Detect which cell encompasses the target text, then output its [x, y] center coordinate. 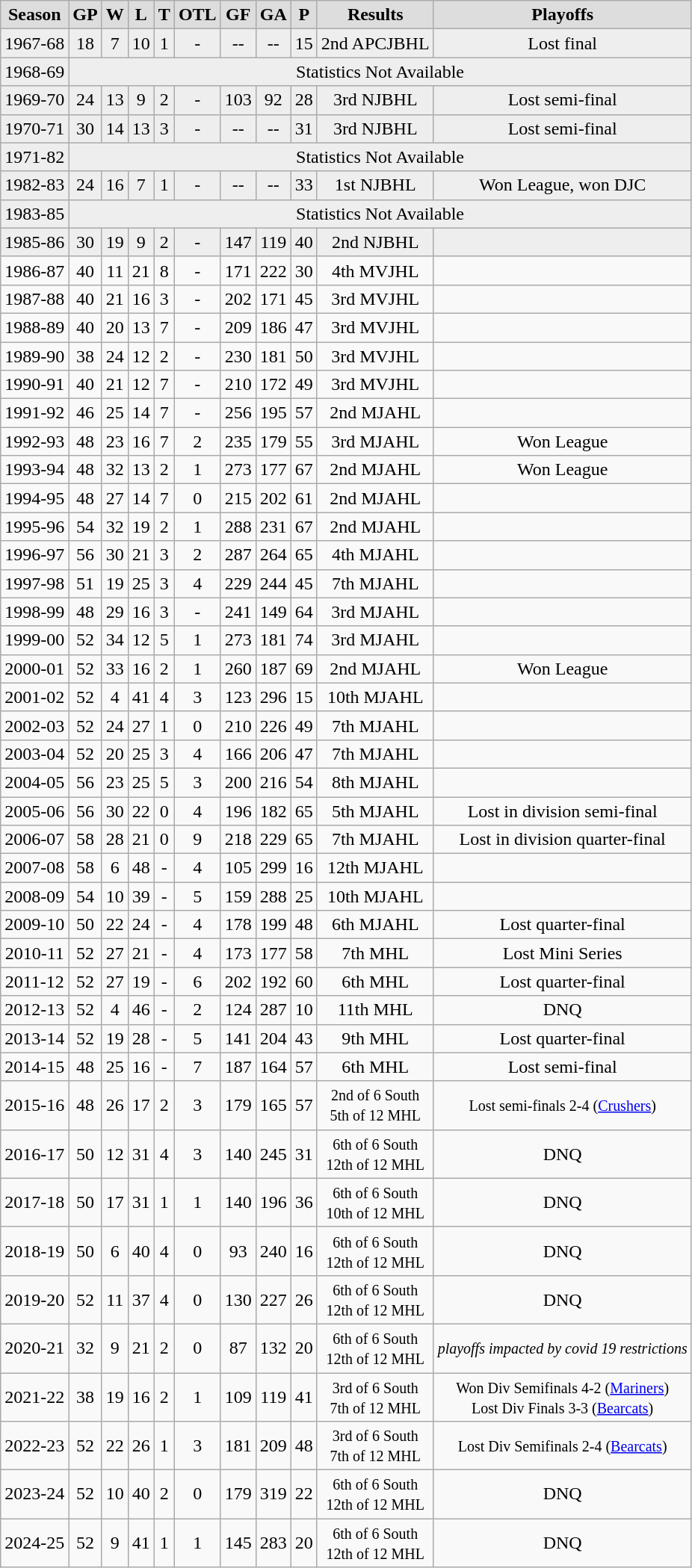
12th MJAHL [375, 868]
8 [164, 270]
W [115, 15]
2021-22 [34, 1397]
1990-91 [34, 385]
124 [238, 1010]
260 [238, 669]
2011-12 [34, 982]
Lost semi-finals 2-4 (Crushers) [562, 1106]
226 [274, 725]
1st NJBHL [375, 185]
1987-88 [34, 299]
103 [238, 100]
2019-20 [34, 1300]
159 [238, 896]
Lost in division quarter-final [562, 840]
165 [274, 1106]
Lost in division semi-final [562, 811]
1989-90 [34, 356]
218 [238, 840]
6th MJAHL [375, 925]
200 [238, 782]
173 [238, 953]
145 [238, 1543]
2020-21 [34, 1348]
319 [274, 1494]
43 [303, 1038]
93 [238, 1251]
235 [238, 441]
55 [303, 441]
GP [85, 15]
1988-89 [34, 327]
39 [140, 896]
61 [303, 498]
296 [274, 697]
GA [274, 15]
166 [238, 754]
299 [274, 868]
264 [274, 555]
51 [85, 583]
1969-70 [34, 100]
P [303, 15]
2023-24 [34, 1494]
34 [115, 640]
6th of 6 South10th of 12 MHL [375, 1203]
2004-05 [34, 782]
1991-92 [34, 413]
11th MHL [375, 1010]
1996-97 [34, 555]
8th MJAHL [375, 782]
230 [238, 356]
2nd APCJBHL [375, 43]
60 [303, 982]
Playoffs [562, 15]
1999-00 [34, 640]
4th MVJHL [375, 270]
2001-02 [34, 697]
204 [274, 1038]
Season [34, 15]
222 [274, 270]
123 [238, 697]
2016-17 [34, 1153]
132 [274, 1348]
OTL [197, 15]
69 [303, 669]
Results [375, 15]
playoffs impacted by covid 19 restrictions [562, 1348]
182 [274, 811]
L [140, 15]
1970-71 [34, 128]
1971-82 [34, 157]
147 [238, 242]
2022-23 [34, 1446]
1986-87 [34, 270]
Lost Div Semifinals 2-4 (Bearcats) [562, 1446]
206 [274, 754]
149 [274, 612]
4th MJAHL [375, 555]
37 [140, 1300]
2017-18 [34, 1203]
216 [274, 782]
240 [274, 1251]
T [164, 15]
2003-04 [34, 754]
7th MHL [375, 953]
18 [85, 43]
283 [274, 1543]
1993-94 [34, 470]
1967-68 [34, 43]
105 [238, 868]
2000-01 [34, 669]
1985-86 [34, 242]
141 [238, 1038]
2014-15 [34, 1067]
164 [274, 1067]
64 [303, 612]
5th MJAHL [375, 811]
231 [274, 527]
2018-19 [34, 1251]
1982-83 [34, 185]
192 [274, 982]
1998-99 [34, 612]
Won Div Semifinals 4-2 (Mariners)Lost Div Finals 3-3 (Bearcats) [562, 1397]
29 [115, 612]
130 [238, 1300]
227 [274, 1300]
2015-16 [34, 1106]
2008-09 [34, 896]
2010-11 [34, 953]
2006-07 [34, 840]
2nd of 6 South5th of 12 MHL [375, 1106]
Won League, won DJC [562, 185]
1997-98 [34, 583]
Lost Mini Series [562, 953]
256 [238, 413]
1968-69 [34, 72]
245 [274, 1153]
215 [238, 498]
2005-06 [34, 811]
178 [238, 925]
199 [274, 925]
244 [274, 583]
1994-95 [34, 498]
186 [274, 327]
9th MHL [375, 1038]
92 [274, 100]
87 [238, 1348]
GF [238, 15]
1983-85 [34, 214]
2013-14 [34, 1038]
Lost final [562, 43]
2012-13 [34, 1010]
2007-08 [34, 868]
195 [274, 413]
2024-25 [34, 1543]
2nd NJBHL [375, 242]
172 [274, 385]
2002-03 [34, 725]
1992-93 [34, 441]
1995-96 [34, 527]
109 [238, 1397]
36 [303, 1203]
241 [238, 612]
74 [303, 640]
2009-10 [34, 925]
